For the text-containing cell, return its midpoint in [X, Y] coordinate format. 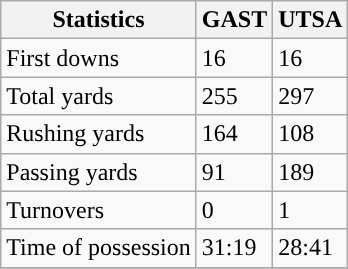
Time of possession [99, 248]
297 [310, 96]
108 [310, 134]
Turnovers [99, 210]
31:19 [234, 248]
Passing yards [99, 172]
255 [234, 96]
164 [234, 134]
91 [234, 172]
Statistics [99, 20]
28:41 [310, 248]
UTSA [310, 20]
Total yards [99, 96]
Rushing yards [99, 134]
1 [310, 210]
GAST [234, 20]
First downs [99, 58]
0 [234, 210]
189 [310, 172]
